Pinpoint the cell where the given text exists, returning its [x, y] midpoint coordinate. 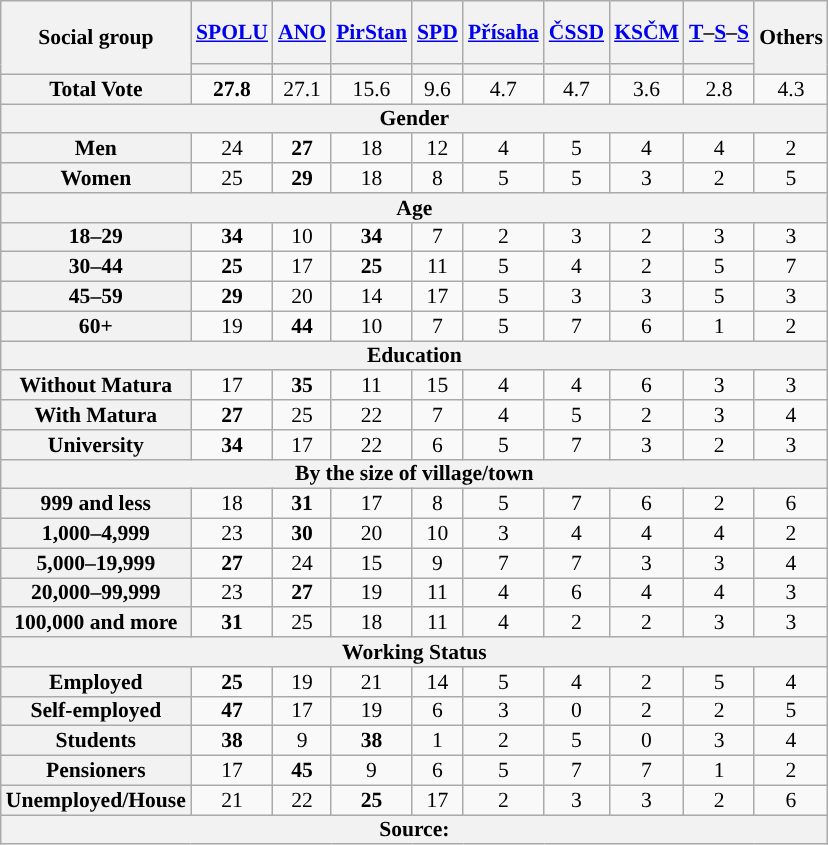
100,000 and more [96, 623]
60+ [96, 326]
Přísaha [504, 32]
University [96, 445]
9.6 [438, 89]
27.1 [302, 89]
Self-employed [96, 711]
Total Vote [96, 89]
KSČM [646, 32]
Social group [96, 38]
27.8 [232, 89]
Age [414, 208]
ANO [302, 32]
5,000–19,999 [96, 563]
47 [232, 711]
15.6 [372, 89]
3.6 [646, 89]
Unemployed/House [96, 800]
Education [414, 356]
Pensioners [96, 771]
Others [791, 38]
SPD [438, 32]
Without Matura [96, 386]
Women [96, 178]
With Matura [96, 415]
1,000–4,999 [96, 534]
30 [302, 534]
20,000–99,999 [96, 593]
Employed [96, 682]
45 [302, 771]
Source: [414, 830]
By the size of village/town [414, 474]
2.8 [719, 89]
999 and less [96, 504]
Gender [414, 119]
SPOLU [232, 32]
T–S–S [719, 32]
45–59 [96, 297]
12 [438, 149]
18–29 [96, 237]
PirStan [372, 32]
Men [96, 149]
30–44 [96, 267]
Students [96, 741]
35 [302, 386]
44 [302, 326]
ČSSD [576, 32]
4.3 [791, 89]
Working Status [414, 652]
